Detect which cell encompasses the target text, then output its (x, y) center coordinate. 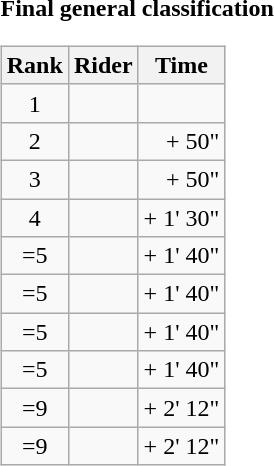
Rider (103, 65)
Rank (34, 65)
+ 1' 30" (182, 217)
3 (34, 179)
Time (182, 65)
2 (34, 141)
4 (34, 217)
1 (34, 103)
